Provide the [X, Y] coordinate of the cell's center where the given text is located.  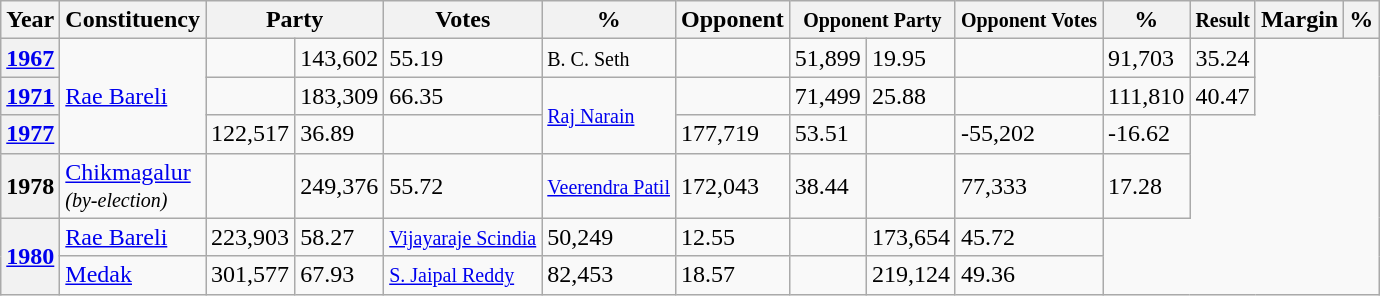
50,249 [609, 237]
Veerendra Patil [609, 186]
71,499 [828, 96]
1980 [30, 256]
49.36 [1028, 275]
122,517 [250, 134]
55.19 [463, 58]
Year [30, 20]
111,810 [1146, 96]
1967 [30, 58]
67.93 [340, 275]
25.88 [910, 96]
Result [1223, 20]
Medak [133, 275]
219,124 [910, 275]
B. C. Seth [609, 58]
82,453 [609, 275]
12.55 [733, 237]
91,703 [1146, 58]
177,719 [733, 134]
53.51 [828, 134]
17.28 [1146, 186]
1977 [30, 134]
36.89 [340, 134]
18.57 [733, 275]
Party [295, 20]
Opponent Votes [1028, 20]
19.95 [910, 58]
143,602 [340, 58]
66.35 [463, 96]
Vijayaraje Scindia [463, 237]
Constituency [133, 20]
172,043 [733, 186]
55.72 [463, 186]
173,654 [910, 237]
58.27 [340, 237]
51,899 [828, 58]
183,309 [340, 96]
S. Jaipal Reddy [463, 275]
77,333 [1028, 186]
1971 [30, 96]
1978 [30, 186]
249,376 [340, 186]
Votes [463, 20]
-16.62 [1146, 134]
223,903 [250, 237]
38.44 [828, 186]
40.47 [1223, 96]
Raj Narain [609, 115]
-55,202 [1028, 134]
Chikmagalur(by-election) [133, 186]
45.72 [1028, 237]
35.24 [1223, 58]
Margin [1299, 20]
Opponent Party [872, 20]
301,577 [250, 275]
Opponent [733, 20]
